Locate the cell with the specified text and output its (x, y) center coordinate. 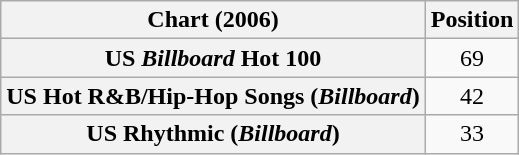
42 (472, 96)
US Hot R&B/Hip-Hop Songs (Billboard) (213, 96)
69 (472, 58)
33 (472, 134)
Chart (2006) (213, 20)
US Billboard Hot 100 (213, 58)
US Rhythmic (Billboard) (213, 134)
Position (472, 20)
